Detect which cell encompasses the target text, then output its (X, Y) center coordinate. 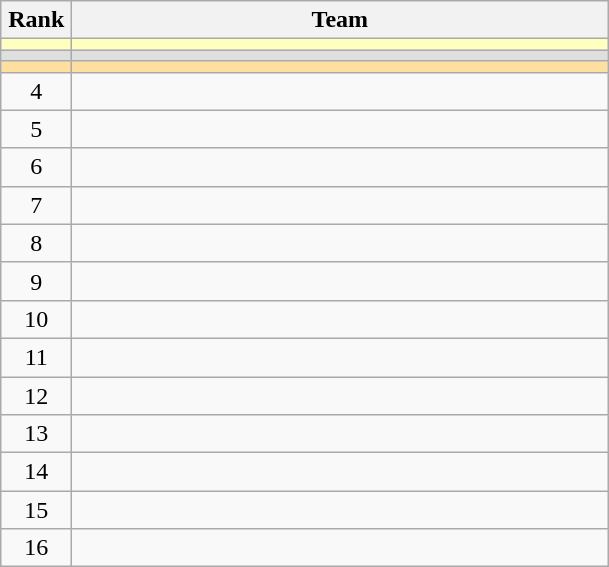
10 (36, 319)
4 (36, 91)
7 (36, 205)
13 (36, 434)
9 (36, 281)
15 (36, 510)
Team (340, 20)
12 (36, 395)
16 (36, 548)
6 (36, 167)
5 (36, 129)
11 (36, 357)
14 (36, 472)
Rank (36, 20)
8 (36, 243)
